Determine the [x, y] coordinate at the center of the cell enclosing the given text.  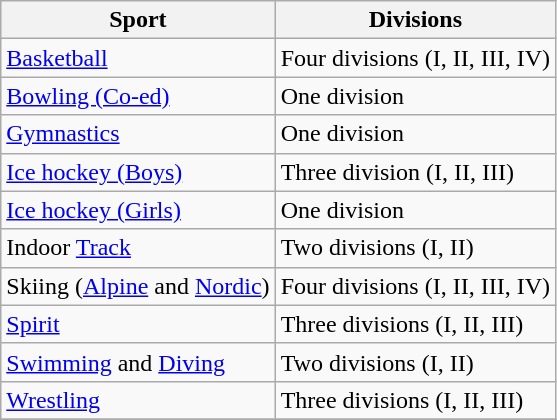
Ice hockey (Girls) [138, 210]
Wrestling [138, 400]
Swimming and Diving [138, 362]
Indoor Track [138, 248]
Skiing (Alpine and Nordic) [138, 286]
Ice hockey (Boys) [138, 172]
Spirit [138, 324]
Sport [138, 20]
Three division (I, II, III) [415, 172]
Gymnastics [138, 134]
Bowling (Co-ed) [138, 96]
Divisions [415, 20]
Basketball [138, 58]
